From the cell containing the given text, extract its center point as (X, Y) coordinate. 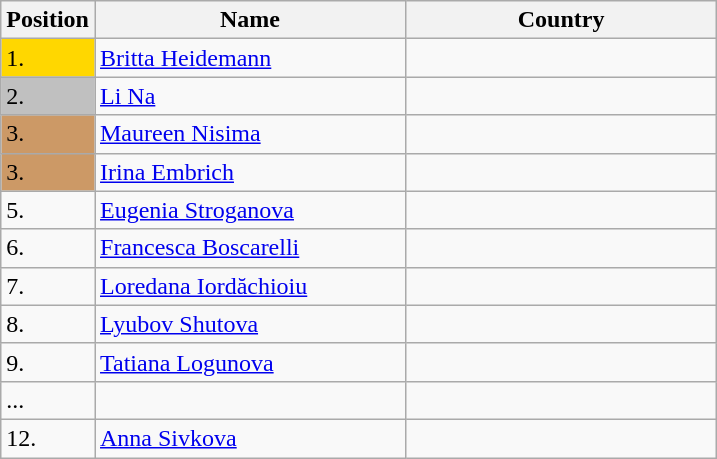
Loredana Iordăchioiu (250, 286)
5. (48, 210)
Anna Sivkova (250, 438)
... (48, 400)
2. (48, 96)
Li Na (250, 96)
Lyubov Shutova (250, 324)
12. (48, 438)
Britta Heidemann (250, 58)
6. (48, 248)
9. (48, 362)
Name (250, 20)
7. (48, 286)
Position (48, 20)
8. (48, 324)
Country (562, 20)
Maureen Nisima (250, 134)
Eugenia Stroganova (250, 210)
Francesca Boscarelli (250, 248)
Tatiana Logunova (250, 362)
Irina Embrich (250, 172)
1. (48, 58)
